Locate the cell with the specified text and output its (X, Y) center coordinate. 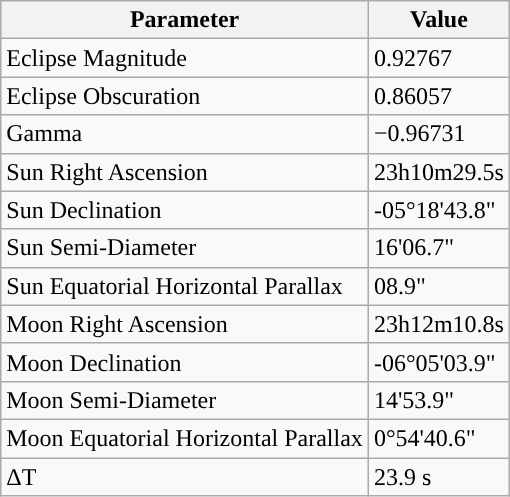
−0.96731 (438, 134)
23h10m29.5s (438, 172)
Moon Right Ascension (185, 324)
Moon Declination (185, 362)
23.9 s (438, 477)
Moon Semi-Diameter (185, 400)
-05°18'43.8" (438, 210)
Gamma (185, 134)
16'06.7" (438, 248)
Moon Equatorial Horizontal Parallax (185, 438)
Value (438, 20)
Eclipse Obscuration (185, 96)
23h12m10.8s (438, 324)
0.92767 (438, 58)
Parameter (185, 20)
ΔT (185, 477)
Sun Semi-Diameter (185, 248)
14'53.9" (438, 400)
Sun Declination (185, 210)
08.9" (438, 286)
0.86057 (438, 96)
Sun Equatorial Horizontal Parallax (185, 286)
Sun Right Ascension (185, 172)
Eclipse Magnitude (185, 58)
-06°05'03.9" (438, 362)
0°54'40.6" (438, 438)
